Locate the cell with the specified text and output its (x, y) center coordinate. 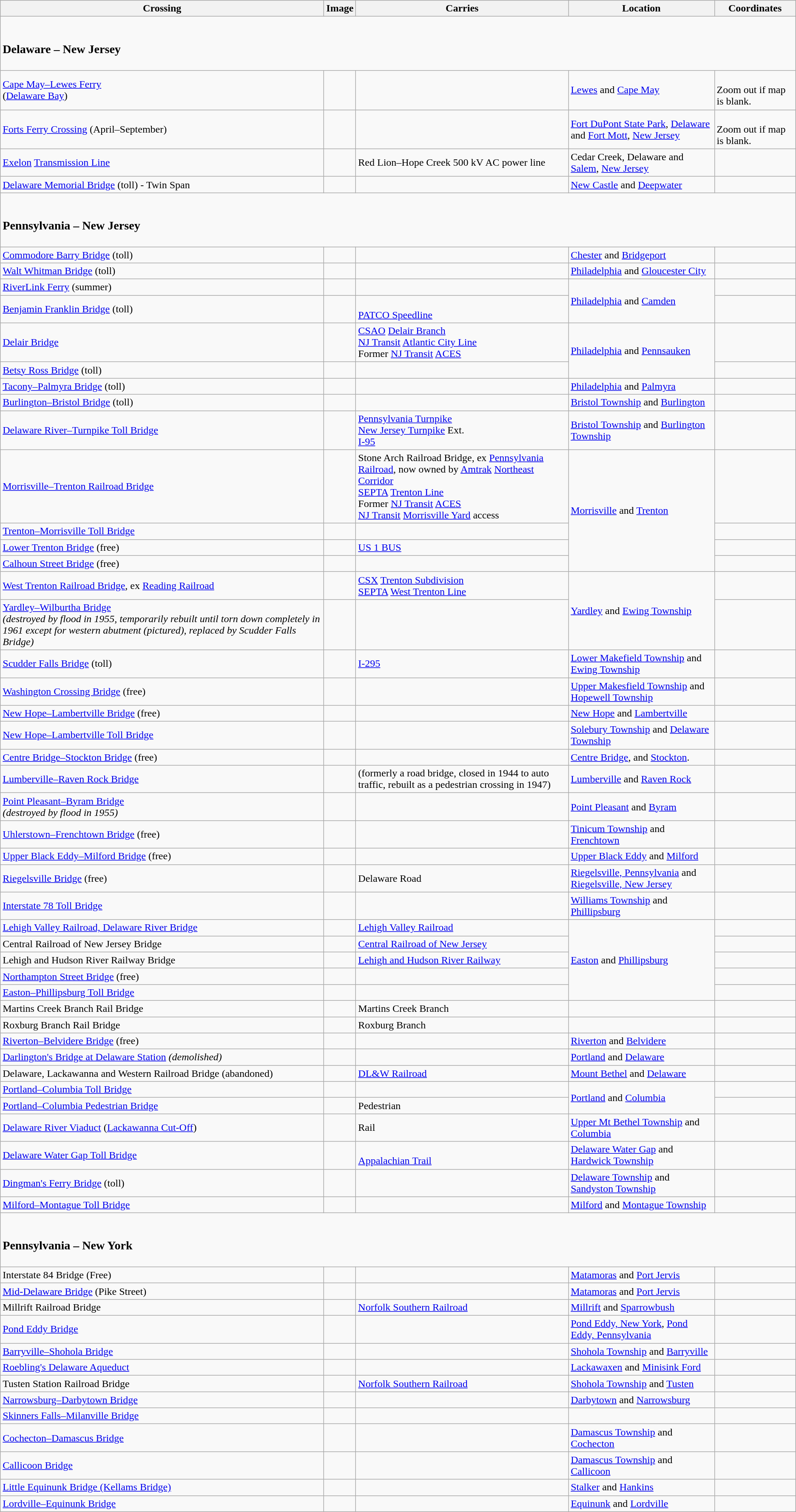
Philadelphia and Gloucester City (641, 271)
New Castle and Deepwater (641, 184)
Lehigh Valley Railroad (462, 928)
Centre Bridge–Stockton Bridge (free) (162, 757)
DL&W Railroad (462, 1073)
Lumberville and Raven Rock (641, 779)
Burlington–Bristol Bridge (toll) (162, 402)
Delaware River Viaduct (Lackawanna Cut-Off) (162, 1128)
Cedar Creek, Delaware and Salem, New Jersey (641, 162)
Mount Bethel and Delaware (641, 1073)
Pond Eddy, New York, Pond Eddy, Pennsylvania (641, 1329)
New Hope and Lambertville (641, 714)
Dingman's Ferry Bridge (toll) (162, 1183)
Skinners Falls–Milanville Bridge (162, 1416)
Mid-Delaware Bridge (Pike Street) (162, 1291)
Interstate 78 Toll Bridge (162, 906)
PATCO Speedline (462, 309)
Commodore Barry Bridge (toll) (162, 255)
Little Equinunk Bridge (Kellams Bridge) (162, 1487)
Image (340, 8)
Lower Trenton Bridge (free) (162, 547)
New Hope–Lambertville Toll Bridge (162, 735)
Callicoon Bridge (162, 1465)
Betsy Ross Bridge (toll) (162, 370)
Delaware, Lackawanna and Western Railroad Bridge (abandoned) (162, 1073)
Chester and Bridgeport (641, 255)
Millrift and Sparrowbush (641, 1307)
Millrift Railroad Bridge (162, 1307)
Shohola Township and Tusten (641, 1384)
US 1 BUS (462, 547)
Philadelphia and Palmyra (641, 386)
Portland and Delaware (641, 1057)
Central Railroad of New Jersey (462, 944)
Shohola Township and Barryville (641, 1351)
Narrowsburg–Darbytown Bridge (162, 1400)
Portland and Columbia (641, 1098)
CSX Trenton SubdivisionSEPTA West Trenton Line (462, 586)
Pennsylvania – New York (398, 1240)
Appalachian Trail (462, 1155)
Central Railroad of New Jersey Bridge (162, 944)
Roebling's Delaware Aqueduct (162, 1368)
Delaware Road (462, 878)
Pond Eddy Bridge (162, 1329)
Portland–Columbia Pedestrian Bridge (162, 1106)
Damascus Township and Cochecton (641, 1438)
Lumberville–Raven Rock Bridge (162, 779)
Upper Black Eddy and Milford (641, 856)
Walt Whitman Bridge (toll) (162, 271)
Delair Bridge (162, 343)
Riverton–Belvidere Bridge (free) (162, 1041)
Morrisville–Trenton Railroad Bridge (162, 486)
Williams Township and Phillipsburg (641, 906)
Stalker and Hankins (641, 1487)
Lehigh Valley Railroad, Delaware River Bridge (162, 928)
Easton and Phillipsburg (641, 960)
Delaware – New Jersey (398, 43)
Northampton Street Bridge (free) (162, 976)
Philadelphia and Pennsauken (641, 351)
Milford–Montague Toll Bridge (162, 1205)
Upper Black Eddy–Milford Bridge (free) (162, 856)
Roxburg Branch (462, 1025)
Carries (462, 8)
Tacony–Palmyra Bridge (toll) (162, 386)
Point Pleasant and Byram (641, 807)
Lordville–Equinunk Bridge (162, 1504)
Philadelphia and Camden (641, 301)
Washington Crossing Bridge (free) (162, 691)
Location (641, 8)
Pedestrian (462, 1106)
Riverton and Belvidere (641, 1041)
I-295 (462, 664)
Interstate 84 Bridge (Free) (162, 1275)
Roxburg Branch Rail Bridge (162, 1025)
Lower Makefield Township and Ewing Township (641, 664)
Calhoun Street Bridge (free) (162, 563)
Damascus Township and Callicoon (641, 1465)
Pennsylvania Turnpike New Jersey Turnpike Ext. I-95 (462, 430)
West Trenton Railroad Bridge, ex Reading Railroad (162, 586)
Cochecton–Damascus Bridge (162, 1438)
Riegelsville Bridge (free) (162, 878)
Darlington's Bridge at Delaware Station (demolished) (162, 1057)
Martins Creek Branch (462, 1008)
Cape May–Lewes Ferry(Delaware Bay) (162, 90)
Uhlerstown–Frenchtown Bridge (free) (162, 835)
Trenton–Morrisville Toll Bridge (162, 531)
Milford and Montague Township (641, 1205)
Lehigh and Hudson River Railway (462, 960)
Delaware Water Gap and Hardwick Township (641, 1155)
Delaware Memorial Bridge (toll) - Twin Span (162, 184)
Scudder Falls Bridge (toll) (162, 664)
Lackawaxen and Minisink Ford (641, 1368)
Centre Bridge, and Stockton. (641, 757)
Lewes and Cape May (641, 90)
Upper Mt Bethel Township and Columbia (641, 1128)
Tinicum Township and Frenchtown (641, 835)
Barryville–Shohola Bridge (162, 1351)
Delaware River–Turnpike Toll Bridge (162, 430)
Fort DuPont State Park, Delaware and Fort Mott, New Jersey (641, 129)
Rail (462, 1128)
Easton–Phillipsburg Toll Bridge (162, 992)
Portland–Columbia Toll Bridge (162, 1090)
Bristol Township and Burlington (641, 402)
(formerly a road bridge, closed in 1944 to auto traffic, rebuilt as a pedestrian crossing in 1947) (462, 779)
Exelon Transmission Line (162, 162)
Darbytown and Narrowsburg (641, 1400)
New Hope–Lambertville Bridge (free) (162, 714)
Pennsylvania – New Jersey (398, 219)
Lehigh and Hudson River Railway Bridge (162, 960)
CSAO Delair Branch NJ Transit Atlantic City Line Former NJ Transit ACES (462, 343)
Point Pleasant–Byram Bridge(destroyed by flood in 1955) (162, 807)
Morrisville and Trenton (641, 511)
Delaware Township andSandyston Township (641, 1183)
Delaware Water Gap Toll Bridge (162, 1155)
Red Lion–Hope Creek 500 kV AC power line (462, 162)
Bristol Township and Burlington Township (641, 430)
Forts Ferry Crossing (April–September) (162, 129)
Martins Creek Branch Rail Bridge (162, 1008)
RiverLink Ferry (summer) (162, 287)
Equinunk and Lordville (641, 1504)
Benjamin Franklin Bridge (toll) (162, 309)
Upper Makesfield Township and Hopewell Township (641, 691)
Coordinates (755, 8)
Yardley and Ewing Township (641, 611)
Riegelsville, Pennsylvania and Riegelsville, New Jersey (641, 878)
Crossing (162, 8)
Solebury Township and Delaware Township (641, 735)
Tusten Station Railroad Bridge (162, 1384)
